Scan for the cell matching the given text and deliver its (x, y) coordinate at center. 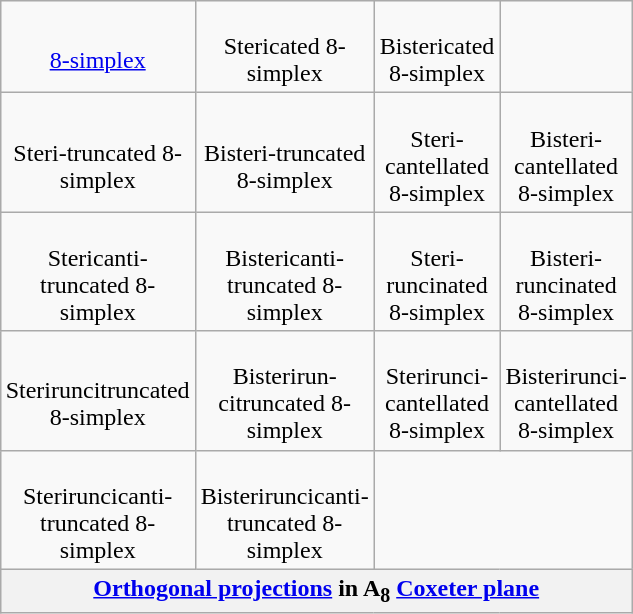
Bisterirun-citruncated 8-simplex (284, 390)
Orthogonal projections in A8 Coxeter plane (316, 591)
Steriruncicanti-truncated 8-simplex (98, 510)
Steri-runcinated 8-simplex (437, 272)
Bistericated 8-simplex (437, 47)
Steri-cantellated 8-simplex (437, 152)
Bisteri-truncated 8-simplex (284, 152)
Bisteriruncicanti-truncated 8-simplex (284, 510)
Steri-truncated 8-simplex (98, 152)
Stericanti-truncated 8-simplex (98, 272)
Bistericanti-truncated 8-simplex (284, 272)
Bisteri-cantellated 8-simplex (566, 152)
Steriruncitruncated 8-simplex (98, 390)
Sterirunci-cantellated 8-simplex (437, 390)
Stericated 8-simplex (284, 47)
Bisteri-runcinated 8-simplex (566, 272)
8-simplex (98, 47)
Bisterirunci-cantellated 8-simplex (566, 390)
